Pinpoint the cell where the given text exists, returning its [X, Y] midpoint coordinate. 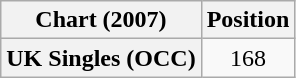
UK Singles (OCC) [101, 58]
Position [248, 20]
168 [248, 58]
Chart (2007) [101, 20]
